Output the (x, y) coordinate of the center of the cell containing the given text.  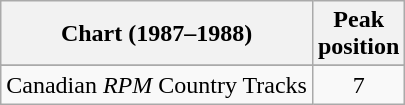
Chart (1987–1988) (157, 34)
Peakposition (358, 34)
7 (358, 85)
Canadian RPM Country Tracks (157, 85)
